Return [X, Y] of the center of cell containing provided text 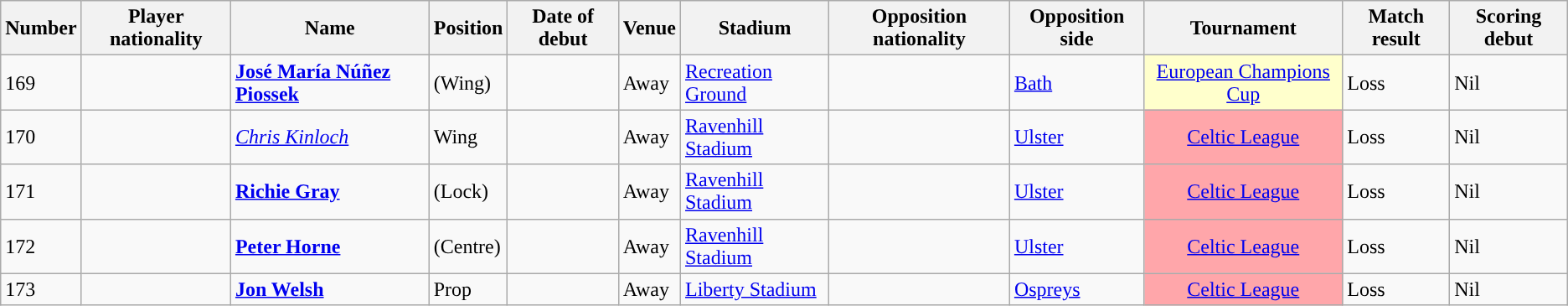
Position [468, 29]
Date of debut [563, 29]
Venue [649, 29]
José María Núñez Piossek [330, 82]
Wing [468, 137]
Opposition nationality [920, 29]
Name [330, 29]
(Wing) [468, 82]
Match result [1396, 29]
Tournament [1243, 29]
European Champions Cup [1243, 82]
173 [41, 289]
171 [41, 191]
Recreation Ground [754, 82]
Stadium [754, 29]
169 [41, 82]
(Centre) [468, 246]
170 [41, 137]
Ospreys [1076, 289]
Liberty Stadium [754, 289]
Scoring debut [1509, 29]
Jon Welsh [330, 289]
Chris Kinloch [330, 137]
Player nationality [156, 29]
Opposition side [1076, 29]
Peter Horne [330, 246]
172 [41, 246]
Richie Gray [330, 191]
Bath [1076, 82]
(Lock) [468, 191]
Number [41, 29]
Prop [468, 289]
